Provide the (X, Y) coordinate of the cell's center where the given text is located.  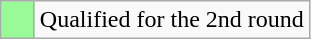
Qualified for the 2nd round (172, 20)
